Pinpoint the cell where the given text exists, returning its [X, Y] midpoint coordinate. 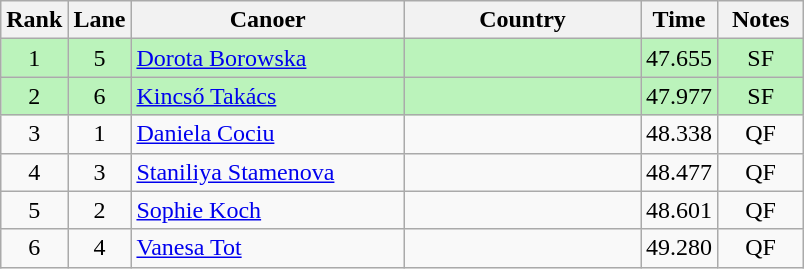
Vanesa Tot [268, 248]
48.338 [680, 134]
47.655 [680, 58]
Notes [761, 20]
Dorota Borowska [268, 58]
48.477 [680, 172]
Lane [100, 20]
Staniliya Stamenova [268, 172]
47.977 [680, 96]
Daniela Cociu [268, 134]
Time [680, 20]
Canoer [268, 20]
Rank [34, 20]
48.601 [680, 210]
Kincső Takács [268, 96]
Country [522, 20]
Sophie Koch [268, 210]
49.280 [680, 248]
